Extract the [X, Y] coordinate from the center of the cell holding the provided text.  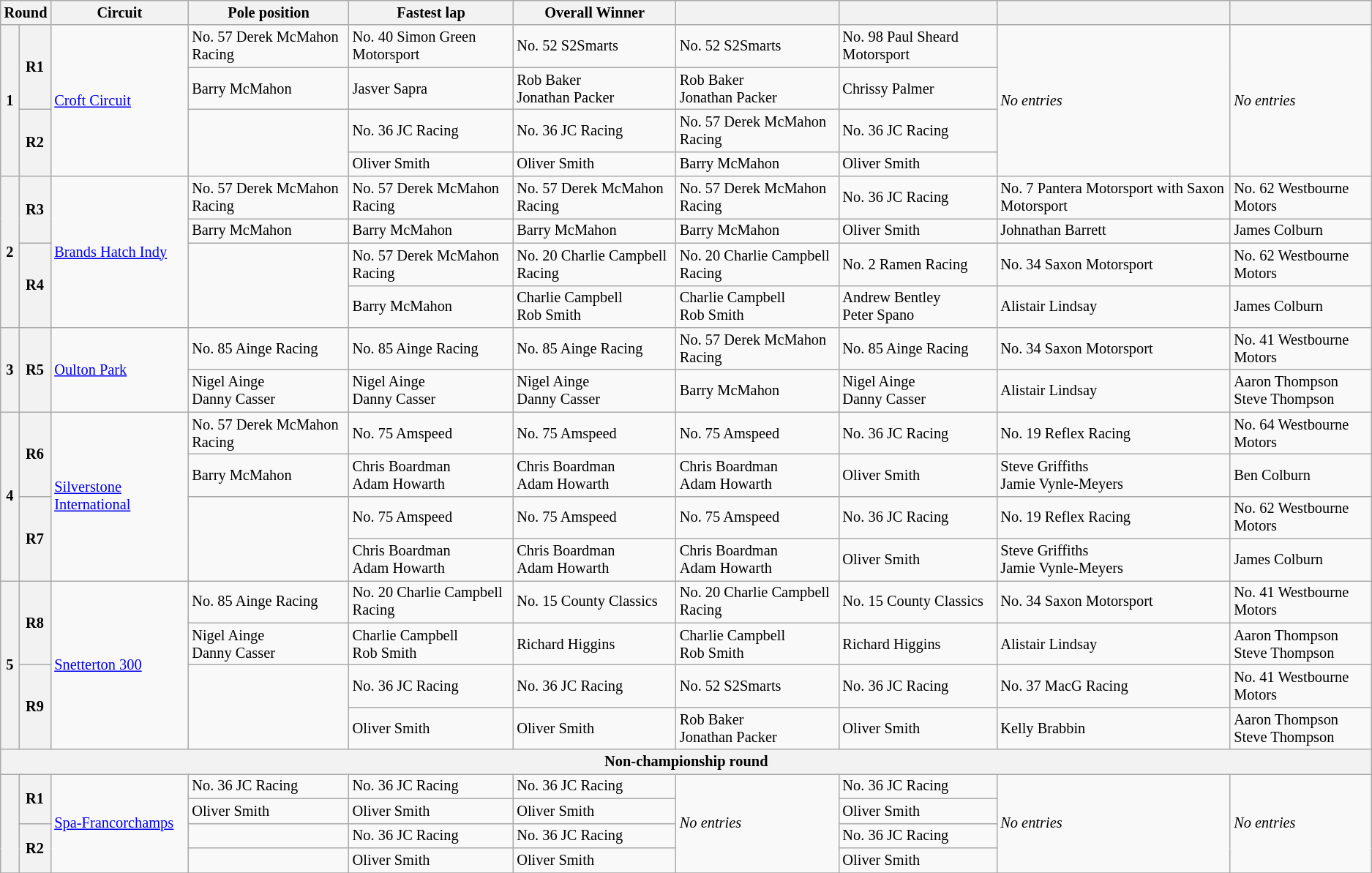
R3 [35, 209]
5 [10, 664]
Croft Circuit [119, 101]
2 [10, 252]
R9 [35, 707]
No. 64 Westbourne Motors [1301, 433]
Brands Hatch Indy [119, 252]
Snetterton 300 [119, 664]
Circuit [119, 12]
Pole position [268, 12]
Ben Colburn [1301, 475]
Johnathan Barrett [1114, 231]
Kelly Brabbin [1114, 728]
R4 [35, 285]
Overall Winner [594, 12]
No. 37 MacG Racing [1114, 686]
Fastest lap [432, 12]
No. 98 Paul Sheard Motorsport [918, 46]
R5 [35, 369]
R6 [35, 454]
Non-championship round [686, 762]
Silverstone International [119, 496]
No. 2 Ramen Racing [918, 264]
4 [10, 496]
1 [10, 101]
R8 [35, 622]
Spa-Francorchamps [119, 823]
Oulton Park [119, 369]
Andrew Bentley Peter Spano [918, 307]
No. 40 Simon Green Motorsport [432, 46]
Chrissy Palmer [918, 89]
3 [10, 369]
No. 7 Pantera Motorsport with Saxon Motorsport [1114, 198]
R7 [35, 539]
Jasver Sapra [432, 89]
Round [26, 12]
